For the text-containing cell, return its midpoint in (x, y) coordinate format. 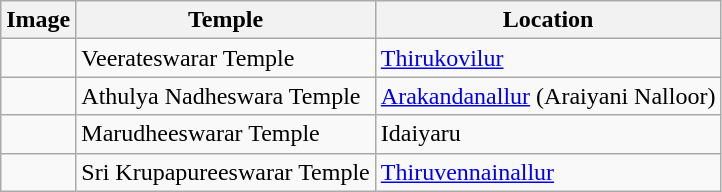
Location (548, 20)
Thirukovilur (548, 58)
Idaiyaru (548, 134)
Thiruvennainallur (548, 172)
Arakandanallur (Araiyani Nalloor) (548, 96)
Sri Krupapureeswarar Temple (226, 172)
Athulya Nadheswara Temple (226, 96)
Marudheeswarar Temple (226, 134)
Veerateswarar Temple (226, 58)
Image (38, 20)
Temple (226, 20)
